Return (x, y) of the center of cell containing provided text 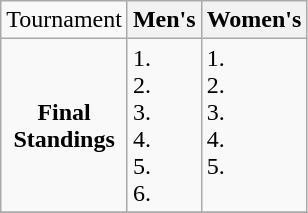
Tournament (64, 20)
Men's (164, 20)
1. 2. 3. 4. 5. 6. (164, 126)
Women's (254, 20)
1. 2. 3. 4. 5. (254, 126)
Final Standings (64, 126)
